Locate the cell with the specified text and output its (X, Y) center coordinate. 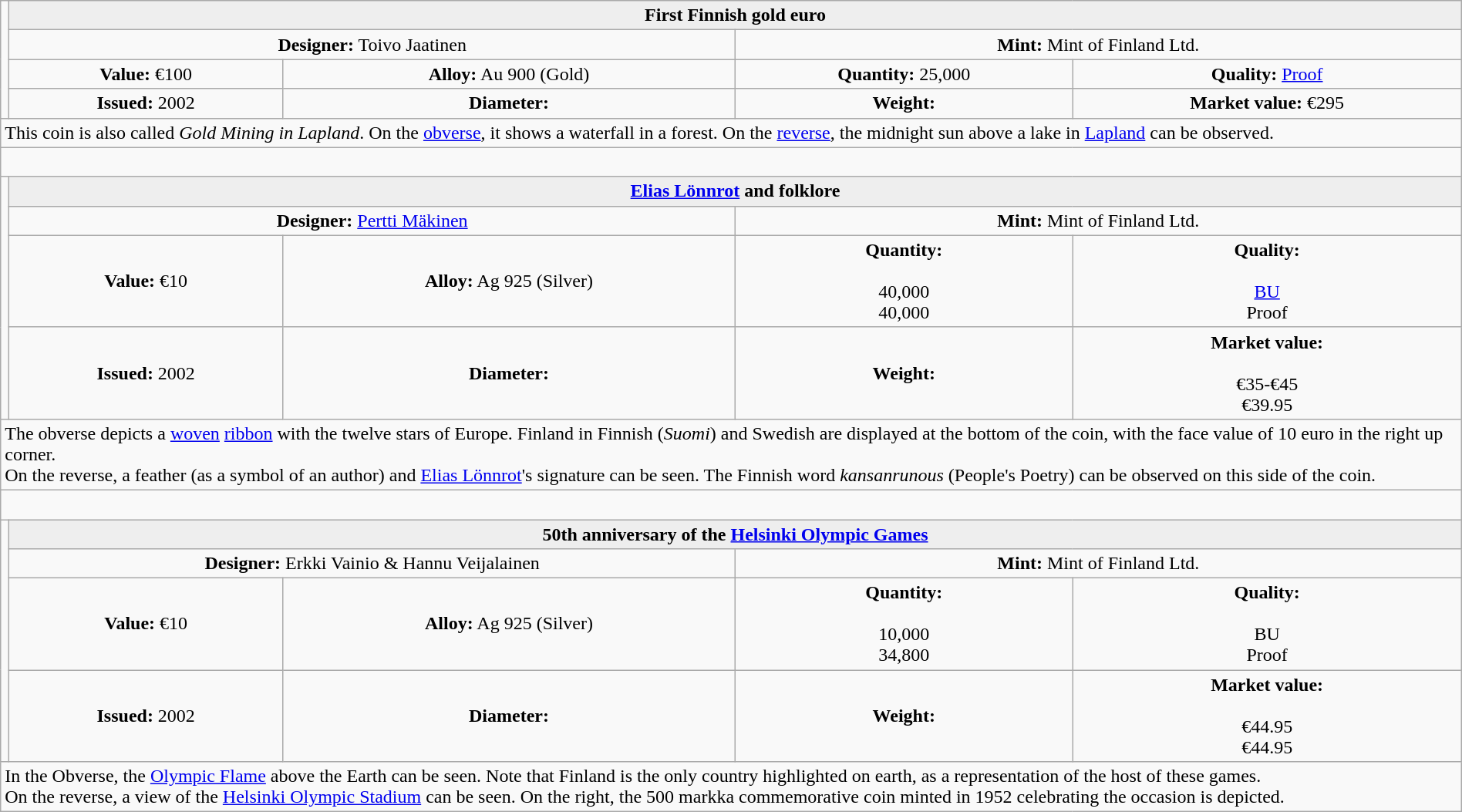
50th anniversary of the Helsinki Olympic Games (736, 534)
Alloy: Au 900 (Gold) (509, 74)
Value: €100 (147, 74)
Market value:€44.95 €44.95 (1267, 716)
Quantity: 40,000 40,000 (904, 281)
Quality: Proof (1267, 74)
Quantity: 25,000 (904, 74)
Designer: Toivo Jaatinen (372, 45)
Designer: Pertti Mäkinen (372, 221)
Designer: Erkki Vainio & Hannu Veijalainen (372, 564)
Quantity: 10,000 34,800 (904, 625)
Market value: €35-€45 €39.95 (1267, 373)
Elias Lönnrot and folklore (736, 191)
Market value: €295 (1267, 103)
First Finnish gold euro (736, 15)
